Capture the cell that displays the provided text and extract its (X, Y) central coordinate. 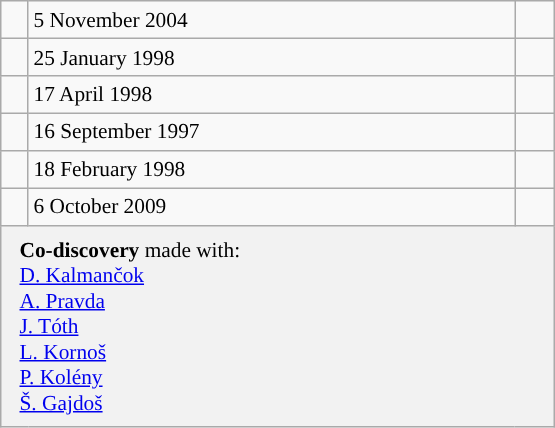
Co-discovery made with: D. Kalmančok A. Pravda J. Tóth L. Kornoš P. Kolény Š. Gajdoš (278, 326)
16 September 1997 (272, 132)
25 January 1998 (272, 56)
17 April 1998 (272, 94)
6 October 2009 (272, 206)
5 November 2004 (272, 20)
18 February 1998 (272, 168)
